Identify which cell holds the provided text, then report its [X, Y] central coordinate. 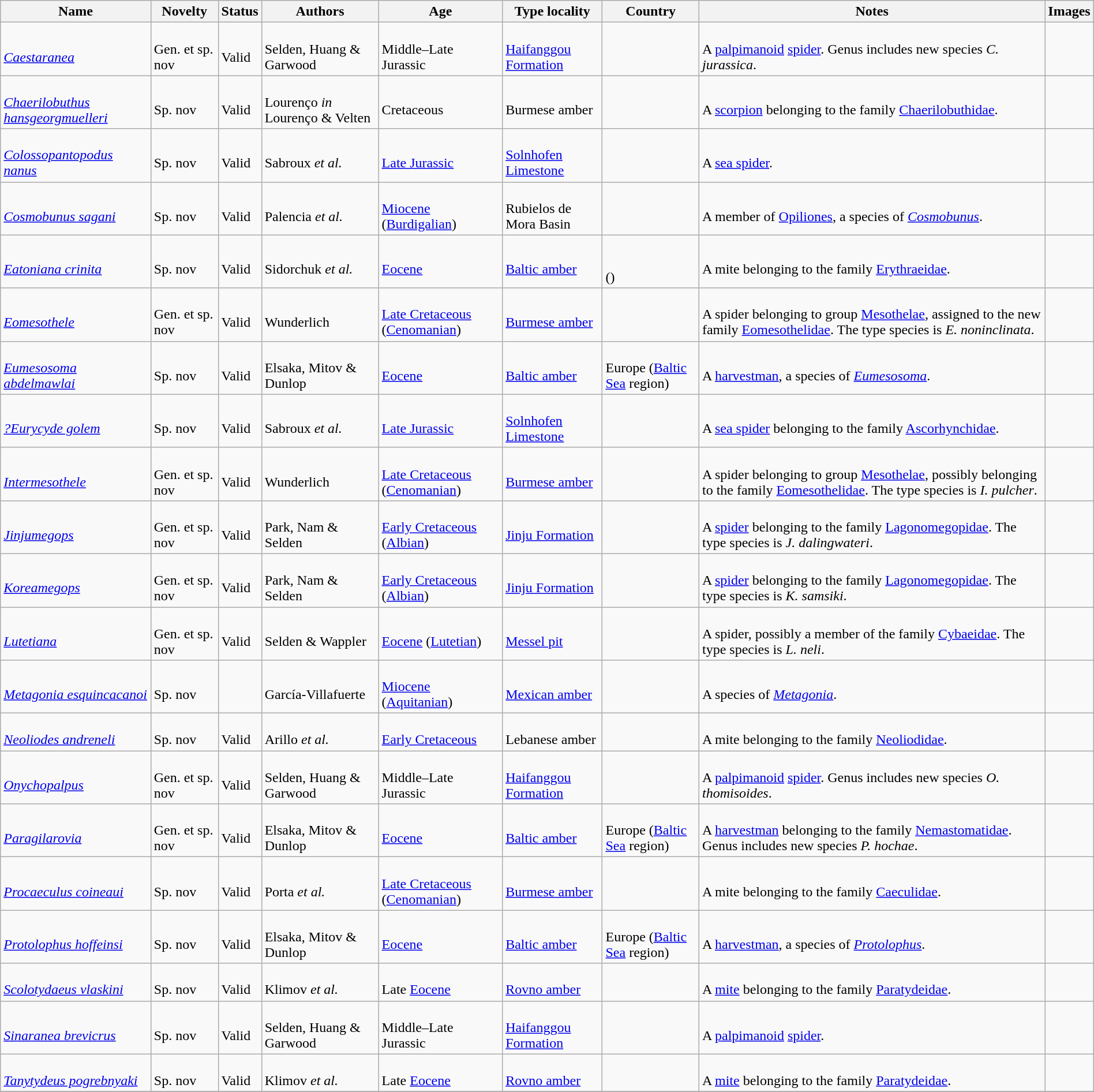
Neoliodes andreneli [76, 732]
A harvestman, a species of Eumesosoma. [871, 368]
Novelty [185, 12]
A mite belonging to the family Caeculidae. [871, 884]
Colossopantopodus nanus [76, 155]
Images [1069, 12]
?Eurycyde golem [76, 421]
Name [76, 12]
A spider belonging to the family Lagonomegopidae. The type species is J. dalingwateri. [871, 527]
Lebanese amber [553, 732]
Mexican amber [553, 687]
A palpimanoid spider. Genus includes new species O. thomisoides. [871, 777]
A mite belonging to the family Neoliodidae. [871, 732]
Intermesothele [76, 474]
Messel pit [553, 634]
Cosmobunus sagani [76, 208]
A spider belonging to the family Lagonomegopidae. The type species is K. samsiki. [871, 580]
Country [651, 12]
Age [441, 12]
Palencia et al. [320, 208]
Onychopalpus [76, 777]
Authors [320, 12]
A sea spider. [871, 155]
Sinaranea brevicrus [76, 1027]
() [651, 261]
Scolotydaeus vlaskini [76, 982]
Metagonia esquincacanoi [76, 687]
A palpimanoid spider. [871, 1027]
Cretaceous [441, 102]
García-Villafuerte [320, 687]
Type locality [553, 12]
A sea spider belonging to the family Ascorhynchidae. [871, 421]
A species of Metagonia. [871, 687]
Rubielos de Mora Basin [553, 208]
Eumesosoma abdelmawlai [76, 368]
Porta et al. [320, 884]
Lourenço in Lourenço & Velten [320, 102]
Status [240, 12]
Early Cretaceous [441, 732]
Eocene (Lutetian) [441, 634]
A spider belonging to group Mesothelae, possibly belonging to the family Eomesothelidae. The type species is I. pulcher. [871, 474]
Selden & Wappler [320, 634]
Arillo et al. [320, 732]
Notes [871, 12]
Tanytydeus pogrebnyaki [76, 1072]
A spider belonging to group Mesothelae, assigned to the new family Eomesothelidae. The type species is E. noninclinata. [871, 315]
A scorpion belonging to the family Chaerilobuthidae. [871, 102]
Caestaranea [76, 49]
Lutetiana [76, 634]
Protolophus hoffeinsi [76, 937]
Miocene (Aquitanian) [441, 687]
Miocene (Burdigalian) [441, 208]
Paragilarovia [76, 831]
Procaeculus coineaui [76, 884]
A member of Opiliones, a species of Cosmobunus. [871, 208]
Jinjumegops [76, 527]
Koreamegops [76, 580]
A spider, possibly a member of the family Cybaeidae. The type species is L. neli. [871, 634]
Eomesothele [76, 315]
Eatoniana crinita [76, 261]
A mite belonging to the family Erythraeidae. [871, 261]
A harvestman, a species of Protolophus. [871, 937]
A harvestman belonging to the family Nemastomatidae. Genus includes new species P. hochae. [871, 831]
Chaerilobuthus hansgeorgmuelleri [76, 102]
A palpimanoid spider. Genus includes new species C. jurassica. [871, 49]
Sidorchuk et al. [320, 261]
